Detect which cell encompasses the target text, then output its [x, y] center coordinate. 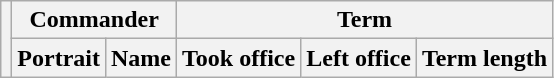
Name [140, 58]
Left office [359, 58]
Term [365, 20]
Commander [94, 20]
Term length [484, 58]
Portrait [59, 58]
Took office [239, 58]
